Extract the (x, y) coordinate from the center of the cell holding the provided text.  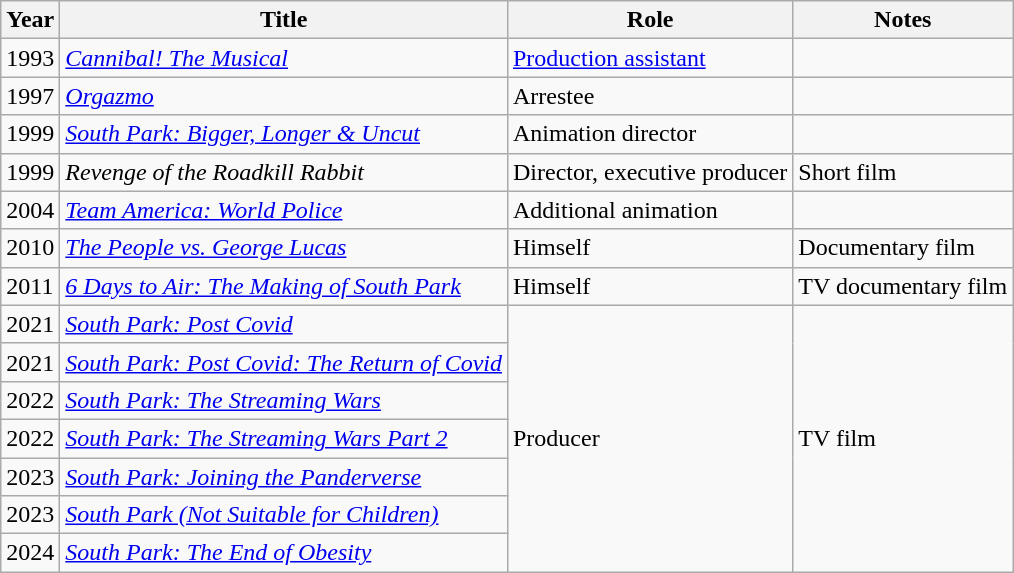
South Park: Post Covid: The Return of Covid (284, 362)
South Park: Post Covid (284, 324)
South Park: The End of Obesity (284, 553)
1997 (30, 96)
6 Days to Air: The Making of South Park (284, 286)
Team America: World Police (284, 210)
Notes (903, 20)
Animation director (650, 134)
Director, executive producer (650, 172)
South Park: The Streaming Wars Part 2 (284, 438)
South Park: The Streaming Wars (284, 400)
Orgazmo (284, 96)
The People vs. George Lucas (284, 248)
TV documentary film (903, 286)
TV film (903, 438)
2024 (30, 553)
South Park (Not Suitable for Children) (284, 515)
2004 (30, 210)
Documentary film (903, 248)
Revenge of the Roadkill Rabbit (284, 172)
Year (30, 20)
Title (284, 20)
Production assistant (650, 58)
1993 (30, 58)
Cannibal! The Musical (284, 58)
Additional animation (650, 210)
South Park: Bigger, Longer & Uncut (284, 134)
Arrestee (650, 96)
Role (650, 20)
South Park: Joining the Panderverse (284, 477)
2010 (30, 248)
2011 (30, 286)
Producer (650, 438)
Short film (903, 172)
